Output the [x, y] coordinate of the center of the cell containing the given text.  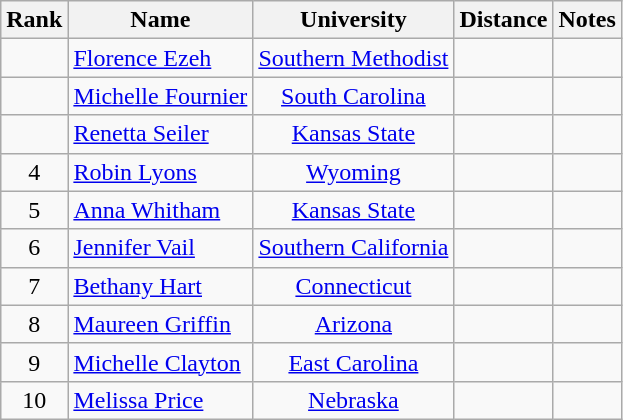
Michelle Fournier [160, 96]
Jennifer Vail [160, 248]
10 [34, 400]
Distance [504, 20]
4 [34, 172]
South Carolina [354, 96]
Bethany Hart [160, 286]
Melissa Price [160, 400]
Southern Methodist [354, 58]
Anna Whitham [160, 210]
Renetta Seiler [160, 134]
5 [34, 210]
Arizona [354, 324]
Maureen Griffin [160, 324]
Notes [587, 20]
Robin Lyons [160, 172]
Name [160, 20]
University [354, 20]
Florence Ezeh [160, 58]
8 [34, 324]
East Carolina [354, 362]
6 [34, 248]
Rank [34, 20]
Michelle Clayton [160, 362]
Southern California [354, 248]
Wyoming [354, 172]
7 [34, 286]
Nebraska [354, 400]
Connecticut [354, 286]
9 [34, 362]
